Pinpoint the cell where the given text exists, returning its (X, Y) midpoint coordinate. 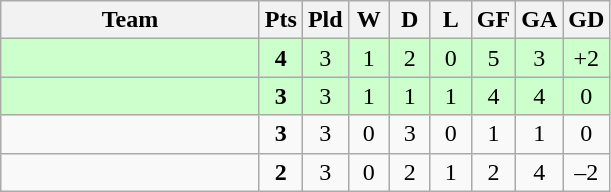
5 (493, 58)
D (410, 20)
W (368, 20)
GD (586, 20)
Pts (280, 20)
Pld (325, 20)
Team (130, 20)
GA (540, 20)
GF (493, 20)
+2 (586, 58)
L (450, 20)
–2 (586, 172)
